Return the [x, y] coordinate for the center point of the cell that contains the specified text.  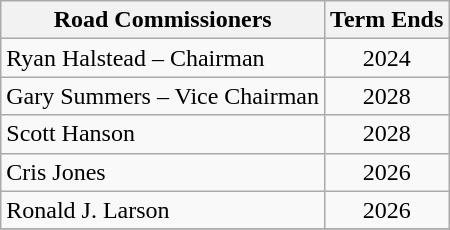
Ronald J. Larson [163, 210]
Scott Hanson [163, 134]
Cris Jones [163, 172]
Road Commissioners [163, 20]
Term Ends [387, 20]
Gary Summers – Vice Chairman [163, 96]
2024 [387, 58]
Ryan Halstead – Chairman [163, 58]
